Scan for the cell matching the given text and deliver its [x, y] coordinate at center. 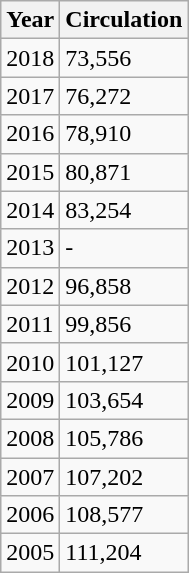
2005 [30, 553]
2010 [30, 362]
2014 [30, 210]
2007 [30, 477]
2018 [30, 58]
2008 [30, 438]
2016 [30, 134]
2006 [30, 515]
105,786 [124, 438]
- [124, 248]
2013 [30, 248]
73,556 [124, 58]
2012 [30, 286]
103,654 [124, 400]
78,910 [124, 134]
107,202 [124, 477]
99,856 [124, 324]
2015 [30, 172]
2017 [30, 96]
108,577 [124, 515]
2009 [30, 400]
2011 [30, 324]
83,254 [124, 210]
76,272 [124, 96]
Circulation [124, 20]
101,127 [124, 362]
96,858 [124, 286]
Year [30, 20]
80,871 [124, 172]
111,204 [124, 553]
